Capture the cell that displays the provided text and extract its [X, Y] central coordinate. 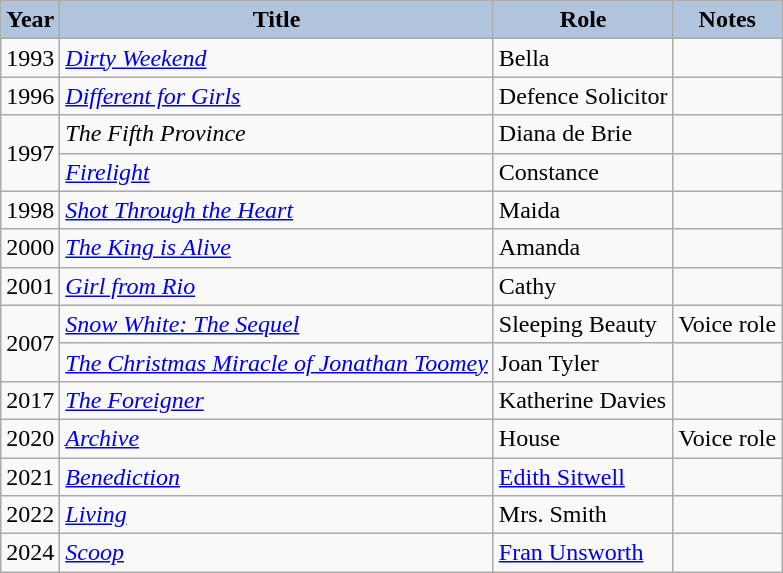
Living [277, 515]
Dirty Weekend [277, 58]
Maida [583, 210]
Defence Solicitor [583, 96]
Mrs. Smith [583, 515]
2000 [30, 248]
2017 [30, 400]
Year [30, 20]
The Foreigner [277, 400]
2021 [30, 477]
Joan Tyler [583, 362]
Scoop [277, 553]
Benediction [277, 477]
Snow White: The Sequel [277, 324]
The Fifth Province [277, 134]
2024 [30, 553]
House [583, 438]
Cathy [583, 286]
Constance [583, 172]
1996 [30, 96]
Katherine Davies [583, 400]
Firelight [277, 172]
Bella [583, 58]
1997 [30, 153]
Edith Sitwell [583, 477]
1993 [30, 58]
2022 [30, 515]
Sleeping Beauty [583, 324]
Girl from Rio [277, 286]
2007 [30, 343]
Shot Through the Heart [277, 210]
2001 [30, 286]
Different for Girls [277, 96]
Diana de Brie [583, 134]
Notes [728, 20]
Fran Unsworth [583, 553]
Role [583, 20]
The King is Alive [277, 248]
Archive [277, 438]
The Christmas Miracle of Jonathan Toomey [277, 362]
1998 [30, 210]
2020 [30, 438]
Title [277, 20]
Amanda [583, 248]
